Detect which cell encompasses the target text, then output its [X, Y] center coordinate. 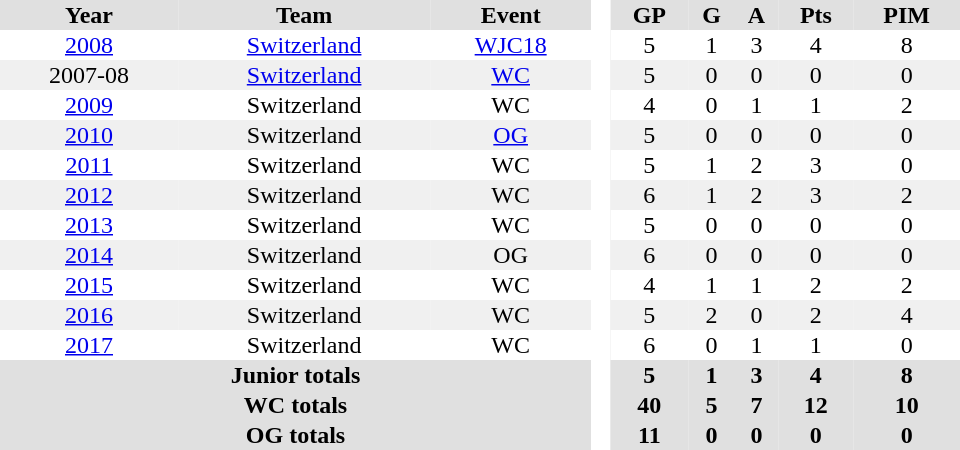
2007-08 [89, 75]
7 [757, 405]
11 [649, 435]
GP [649, 15]
Event [510, 15]
2009 [89, 105]
12 [816, 405]
2011 [89, 165]
WJC18 [510, 45]
2017 [89, 345]
G [711, 15]
2010 [89, 135]
2013 [89, 225]
WC totals [296, 405]
Pts [816, 15]
2015 [89, 285]
2014 [89, 255]
2016 [89, 315]
2012 [89, 195]
Year [89, 15]
10 [906, 405]
A [757, 15]
Team [304, 15]
OG totals [296, 435]
Junior totals [296, 375]
40 [649, 405]
PIM [906, 15]
2008 [89, 45]
